Detect which cell encompasses the target text, then output its [X, Y] center coordinate. 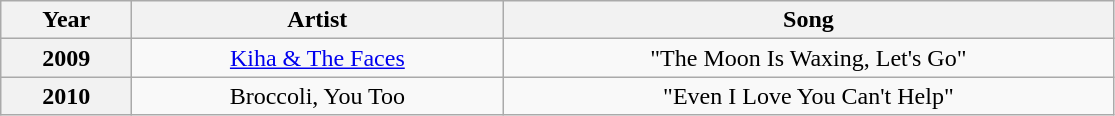
2009 [66, 58]
Broccoli, You Too [318, 96]
Artist [318, 20]
2010 [66, 96]
Year [66, 20]
"The Moon Is Waxing, Let's Go" [808, 58]
Kiha & The Faces [318, 58]
Song [808, 20]
"Even I Love You Can't Help" [808, 96]
